For the text-containing cell, return its midpoint in (x, y) coordinate format. 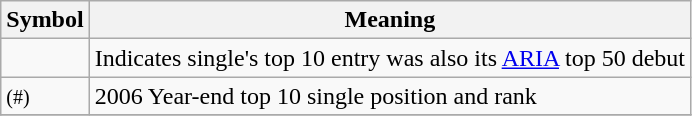
2006 Year-end top 10 single position and rank (390, 96)
Indicates single's top 10 entry was also its ARIA top 50 debut (390, 58)
(#) (45, 96)
Symbol (45, 20)
Meaning (390, 20)
